Detect which cell encompasses the target text, then output its (x, y) center coordinate. 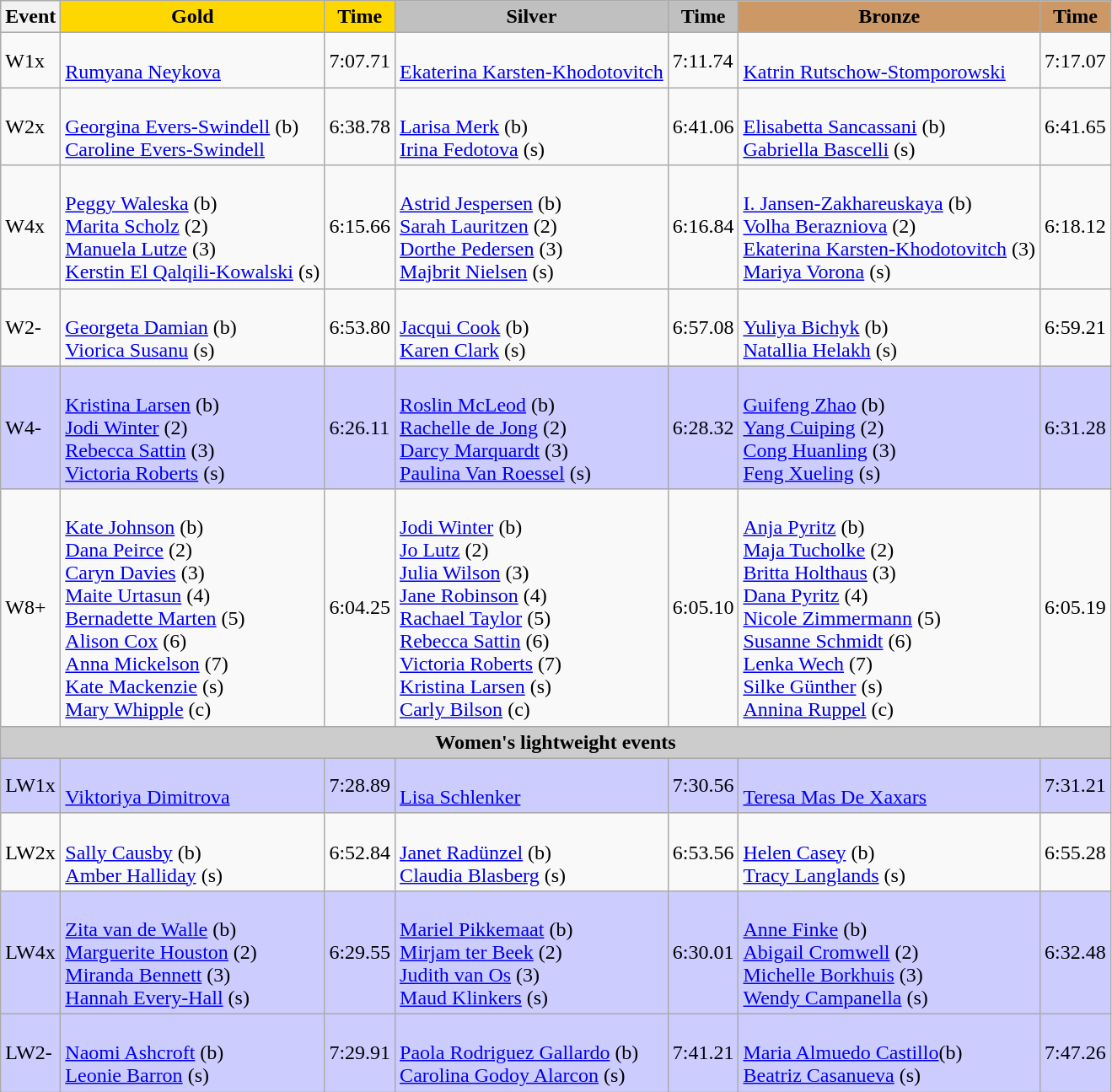
7:11.74 (703, 61)
Naomi Ashcroft (b)Leonie Barron (s) (192, 1052)
Rumyana Neykova (192, 61)
Teresa Mas De Xaxars (889, 786)
Gold (192, 17)
W4x (30, 227)
6:53.80 (360, 327)
Zita van de Walle (b)Marguerite Houston (2)Miranda Bennett (3)Hannah Every-Hall (s) (192, 952)
7:07.71 (360, 61)
Guifeng Zhao (b)Yang Cuiping (2)Cong Huanling (3)Feng Xueling (s) (889, 428)
Katrin Rutschow-Stomporowski (889, 61)
Jacqui Cook (b)Karen Clark (s) (532, 327)
6:04.25 (360, 607)
6:53.56 (703, 852)
Janet Radünzel (b)Claudia Blasberg (s) (532, 852)
7:28.89 (360, 786)
Georgina Evers-Swindell (b)Caroline Evers-Swindell (192, 126)
6:16.84 (703, 227)
6:59.21 (1076, 327)
Astrid Jespersen (b)Sarah Lauritzen (2)Dorthe Pedersen (3)Majbrit Nielsen (s) (532, 227)
6:41.65 (1076, 126)
Sally Causby (b)Amber Halliday (s) (192, 852)
6:18.12 (1076, 227)
7:30.56 (703, 786)
6:30.01 (703, 952)
W4- (30, 428)
7:29.91 (360, 1052)
6:29.55 (360, 952)
Women's lightweight events (556, 742)
Bronze (889, 17)
Yuliya Bichyk (b)Natallia Helakh (s) (889, 327)
LW2- (30, 1052)
Anne Finke (b)Abigail Cromwell (2)Michelle Borkhuis (3)Wendy Campanella (s) (889, 952)
Peggy Waleska (b)Marita Scholz (2)Manuela Lutze (3)Kerstin El Qalqili-Kowalski (s) (192, 227)
Ekaterina Karsten-Khodotovitch (532, 61)
6:38.78 (360, 126)
6:57.08 (703, 327)
6:55.28 (1076, 852)
6:05.19 (1076, 607)
Event (30, 17)
Maria Almuedo Castillo(b)Beatriz Casanueva (s) (889, 1052)
6:52.84 (360, 852)
Mariel Pikkemaat (b)Mirjam ter Beek (2)Judith van Os (3)Maud Klinkers (s) (532, 952)
Silver (532, 17)
7:47.26 (1076, 1052)
I. Jansen-Zakhareuskaya (b)Volha Berazniova (2)Ekaterina Karsten-Khodotovitch (3)Mariya Vorona (s) (889, 227)
Viktoriya Dimitrova (192, 786)
Lisa Schlenker (532, 786)
7:31.21 (1076, 786)
7:41.21 (703, 1052)
6:28.32 (703, 428)
W1x (30, 61)
Paola Rodriguez Gallardo (b)Carolina Godoy Alarcon (s) (532, 1052)
W2x (30, 126)
6:26.11 (360, 428)
LW1x (30, 786)
7:17.07 (1076, 61)
6:15.66 (360, 227)
LW2x (30, 852)
W8+ (30, 607)
LW4x (30, 952)
6:41.06 (703, 126)
Larisa Merk (b)Irina Fedotova (s) (532, 126)
6:31.28 (1076, 428)
Helen Casey (b)Tracy Langlands (s) (889, 852)
6:05.10 (703, 607)
Roslin McLeod (b)Rachelle de Jong (2)Darcy Marquardt (3)Paulina Van Roessel (s) (532, 428)
Elisabetta Sancassani (b)Gabriella Bascelli (s) (889, 126)
Kristina Larsen (b)Jodi Winter (2)Rebecca Sattin (3)Victoria Roberts (s) (192, 428)
Georgeta Damian (b)Viorica Susanu (s) (192, 327)
W2- (30, 327)
6:32.48 (1076, 952)
